Output the [X, Y] coordinate of the center of the cell containing the given text.  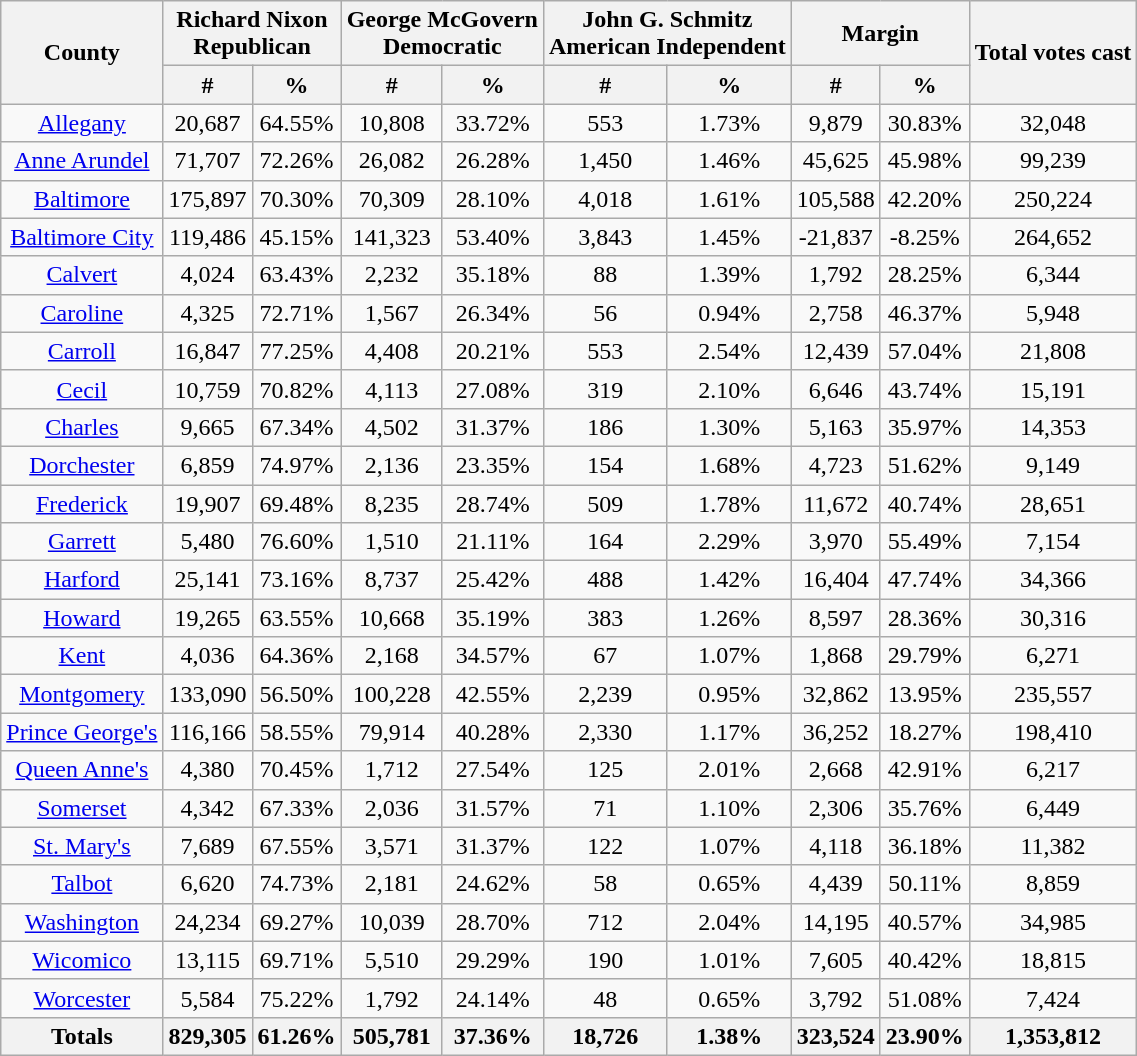
1.30% [729, 427]
Baltimore [82, 199]
8,597 [836, 618]
5,510 [392, 960]
14,195 [836, 922]
30,316 [1053, 618]
-8.25% [924, 237]
Allegany [82, 123]
6,620 [208, 884]
1.39% [729, 275]
175,897 [208, 199]
4,018 [605, 199]
St. Mary's [82, 846]
Queen Anne's [82, 770]
51.08% [924, 998]
56.50% [296, 694]
133,090 [208, 694]
509 [605, 503]
47.74% [924, 580]
64.36% [296, 656]
2.04% [729, 922]
3,571 [392, 846]
2,668 [836, 770]
505,781 [392, 1036]
53.40% [492, 237]
1.42% [729, 580]
235,557 [1053, 694]
36,252 [836, 732]
16,404 [836, 580]
76.60% [296, 542]
6,859 [208, 465]
8,737 [392, 580]
4,118 [836, 846]
Calvert [82, 275]
Talbot [82, 884]
71,707 [208, 161]
0.94% [729, 313]
45,625 [836, 161]
50.11% [924, 884]
24.62% [492, 884]
Total votes cast [1053, 52]
4,502 [392, 427]
125 [605, 770]
1.46% [729, 161]
67.33% [296, 808]
2,136 [392, 465]
9,665 [208, 427]
10,759 [208, 389]
45.15% [296, 237]
1.26% [729, 618]
67 [605, 656]
2,168 [392, 656]
14,353 [1053, 427]
2,330 [605, 732]
Margin [880, 34]
Kent [82, 656]
264,652 [1053, 237]
28.10% [492, 199]
19,265 [208, 618]
1.38% [729, 1036]
1.01% [729, 960]
42.91% [924, 770]
51.62% [924, 465]
7,605 [836, 960]
6,344 [1053, 275]
2.10% [729, 389]
1,510 [392, 542]
Washington [82, 922]
40.28% [492, 732]
Somerset [82, 808]
34,985 [1053, 922]
88 [605, 275]
122 [605, 846]
11,382 [1053, 846]
1.17% [729, 732]
2,036 [392, 808]
Harford [82, 580]
36.18% [924, 846]
69.71% [296, 960]
18,726 [605, 1036]
4,439 [836, 884]
198,410 [1053, 732]
116,166 [208, 732]
26.34% [492, 313]
Worcester [82, 998]
4,723 [836, 465]
6,646 [836, 389]
26,082 [392, 161]
Howard [82, 618]
Richard NixonRepublican [252, 34]
-21,837 [836, 237]
34.57% [492, 656]
5,948 [1053, 313]
72.71% [296, 313]
4,024 [208, 275]
35.76% [924, 808]
6,449 [1053, 808]
21,808 [1053, 351]
3,970 [836, 542]
7,154 [1053, 542]
4,380 [208, 770]
77.25% [296, 351]
25,141 [208, 580]
3,843 [605, 237]
383 [605, 618]
Baltimore City [82, 237]
23.90% [924, 1036]
1.68% [729, 465]
67.34% [296, 427]
48 [605, 998]
67.55% [296, 846]
829,305 [208, 1036]
2.29% [729, 542]
21.11% [492, 542]
Carroll [82, 351]
323,524 [836, 1036]
1,567 [392, 313]
70.30% [296, 199]
23.35% [492, 465]
4,036 [208, 656]
8,859 [1053, 884]
2,181 [392, 884]
Wicomico [82, 960]
57.04% [924, 351]
26.28% [492, 161]
2,758 [836, 313]
20,687 [208, 123]
58.55% [296, 732]
119,486 [208, 237]
24.14% [492, 998]
5,584 [208, 998]
George McGovernDemocratic [442, 34]
0.95% [729, 694]
72.26% [296, 161]
63.55% [296, 618]
Garrett [82, 542]
1.61% [729, 199]
55.49% [924, 542]
28.25% [924, 275]
2,306 [836, 808]
13,115 [208, 960]
10,808 [392, 123]
16,847 [208, 351]
19,907 [208, 503]
2,232 [392, 275]
6,271 [1053, 656]
15,191 [1053, 389]
28,651 [1053, 503]
John G. SchmitzAmerican Independent [667, 34]
190 [605, 960]
42.20% [924, 199]
58 [605, 884]
28.36% [924, 618]
20.21% [492, 351]
319 [605, 389]
Anne Arundel [82, 161]
74.97% [296, 465]
12,439 [836, 351]
40.57% [924, 922]
35.18% [492, 275]
30.83% [924, 123]
712 [605, 922]
10,668 [392, 618]
35.19% [492, 618]
5,163 [836, 427]
31.57% [492, 808]
1,353,812 [1053, 1036]
27.08% [492, 389]
74.73% [296, 884]
79,914 [392, 732]
164 [605, 542]
4,342 [208, 808]
100,228 [392, 694]
24,234 [208, 922]
11,672 [836, 503]
40.74% [924, 503]
64.55% [296, 123]
25.42% [492, 580]
1.45% [729, 237]
Charles [82, 427]
37.36% [492, 1036]
13.95% [924, 694]
1,868 [836, 656]
4,408 [392, 351]
32,048 [1053, 123]
29.29% [492, 960]
5,480 [208, 542]
34,366 [1053, 580]
70.82% [296, 389]
40.42% [924, 960]
8,235 [392, 503]
75.22% [296, 998]
2.01% [729, 770]
County [82, 52]
69.27% [296, 922]
69.48% [296, 503]
71 [605, 808]
Montgomery [82, 694]
Frederick [82, 503]
1,450 [605, 161]
46.37% [924, 313]
2,239 [605, 694]
1.73% [729, 123]
29.79% [924, 656]
28.70% [492, 922]
73.16% [296, 580]
186 [605, 427]
7,424 [1053, 998]
7,689 [208, 846]
18,815 [1053, 960]
10,039 [392, 922]
3,792 [836, 998]
32,862 [836, 694]
6,217 [1053, 770]
2.54% [729, 351]
Totals [82, 1036]
56 [605, 313]
28.74% [492, 503]
45.98% [924, 161]
Prince George's [82, 732]
488 [605, 580]
4,113 [392, 389]
9,879 [836, 123]
35.97% [924, 427]
42.55% [492, 694]
18.27% [924, 732]
99,239 [1053, 161]
105,588 [836, 199]
63.43% [296, 275]
33.72% [492, 123]
70.45% [296, 770]
250,224 [1053, 199]
43.74% [924, 389]
Cecil [82, 389]
1,712 [392, 770]
154 [605, 465]
9,149 [1053, 465]
1.10% [729, 808]
Dorchester [82, 465]
1.78% [729, 503]
141,323 [392, 237]
70,309 [392, 199]
61.26% [296, 1036]
4,325 [208, 313]
Caroline [82, 313]
27.54% [492, 770]
